Identify which cell holds the provided text, then report its (x, y) central coordinate. 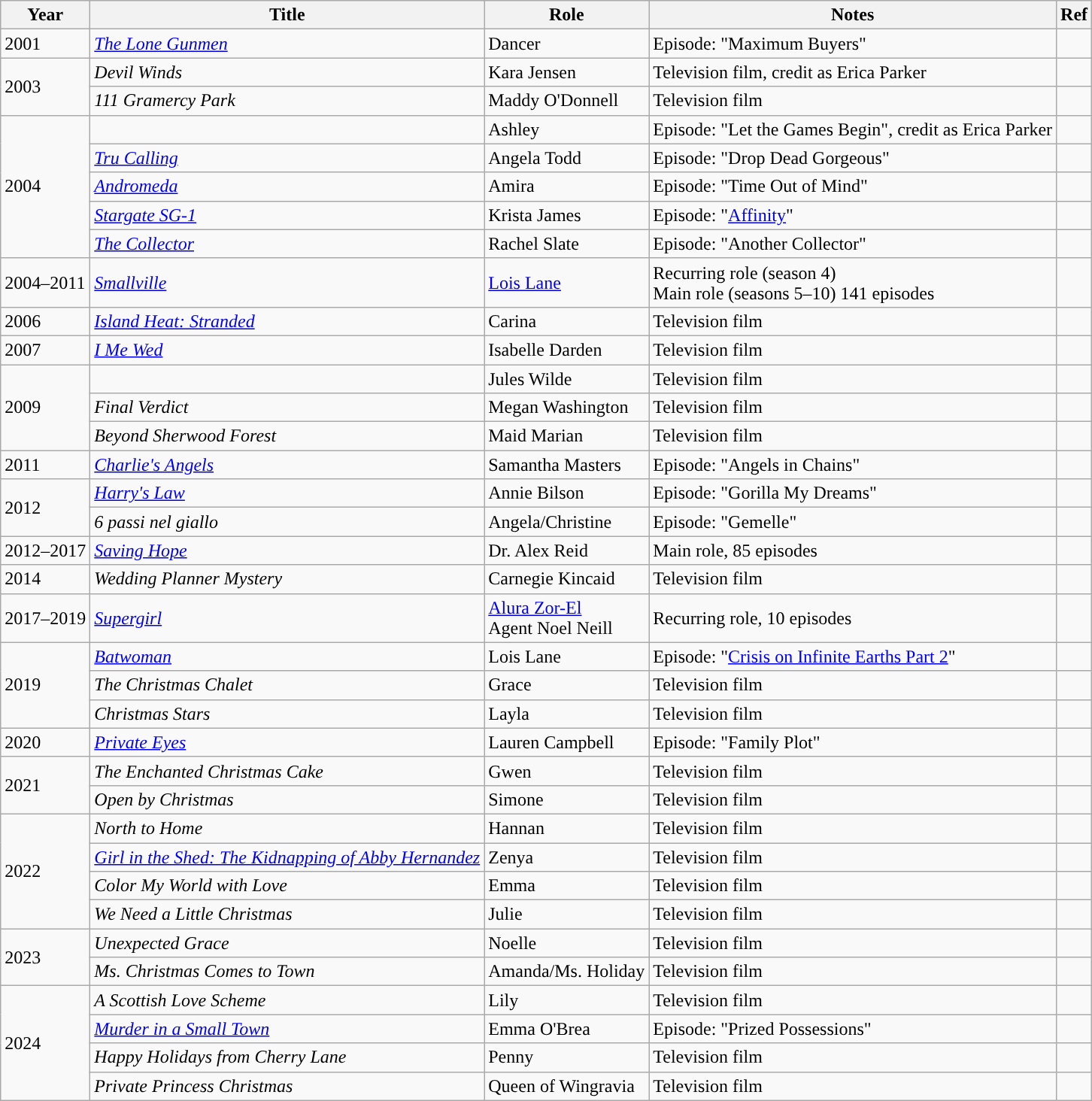
Episode: "Another Collector" (853, 244)
Episode: "Affinity" (853, 215)
2012–2017 (45, 550)
2017–2019 (45, 618)
Color My World with Love (287, 886)
2012 (45, 508)
Main role, 85 episodes (853, 550)
Ms. Christmas Comes to Town (287, 972)
2007 (45, 350)
Private Princess Christmas (287, 1086)
Wedding Planner Mystery (287, 579)
2019 (45, 685)
Year (45, 15)
Happy Holidays from Cherry Lane (287, 1057)
Episode: "Drop Dead Gorgeous" (853, 158)
Open by Christmas (287, 799)
2004 (45, 187)
Charlie's Angels (287, 465)
Simone (567, 799)
Zenya (567, 857)
Christmas Stars (287, 714)
The Collector (287, 244)
Dancer (567, 44)
Island Heat: Stranded (287, 321)
Final Verdict (287, 408)
Episode: "Time Out of Mind" (853, 187)
Gwen (567, 771)
Episode: "Family Plot" (853, 742)
Murder in a Small Town (287, 1029)
A Scottish Love Scheme (287, 1000)
2004–2011 (45, 283)
Emma (567, 886)
Angela Todd (567, 158)
The Enchanted Christmas Cake (287, 771)
2022 (45, 871)
2014 (45, 579)
We Need a Little Christmas (287, 914)
North to Home (287, 828)
2009 (45, 407)
Batwoman (287, 657)
Television film, credit as Erica Parker (853, 72)
Devil Winds (287, 72)
Krista James (567, 215)
Annie Bilson (567, 493)
Lily (567, 1000)
Kara Jensen (567, 72)
The Lone Gunmen (287, 44)
2023 (45, 957)
Amanda/Ms. Holiday (567, 972)
I Me Wed (287, 350)
2006 (45, 321)
111 Gramercy Park (287, 101)
Alura Zor-ElAgent Noel Neill (567, 618)
Grace (567, 685)
Ref (1074, 15)
Jules Wilde (567, 378)
Angela/Christine (567, 522)
Maid Marian (567, 436)
Layla (567, 714)
Samantha Masters (567, 465)
Emma O'Brea (567, 1029)
Stargate SG-1 (287, 215)
Megan Washington (567, 408)
Episode: "Gorilla My Dreams" (853, 493)
Unexpected Grace (287, 943)
Episode: "Gemelle" (853, 522)
Ashley (567, 129)
Girl in the Shed: The Kidnapping of Abby Hernandez (287, 857)
Title (287, 15)
Role (567, 15)
Carnegie Kincaid (567, 579)
6 passi nel giallo (287, 522)
Supergirl (287, 618)
Saving Hope (287, 550)
2021 (45, 785)
Dr. Alex Reid (567, 550)
Episode: "Let the Games Begin", credit as Erica Parker (853, 129)
Queen of Wingravia (567, 1086)
The Christmas Chalet (287, 685)
Notes (853, 15)
Hannan (567, 828)
Recurring role (season 4)Main role (seasons 5–10) 141 episodes (853, 283)
Recurring role, 10 episodes (853, 618)
Isabelle Darden (567, 350)
Rachel Slate (567, 244)
Private Eyes (287, 742)
Beyond Sherwood Forest (287, 436)
Harry's Law (287, 493)
Episode: "Maximum Buyers" (853, 44)
Smallville (287, 283)
Amira (567, 187)
Carina (567, 321)
Episode: "Prized Possessions" (853, 1029)
2003 (45, 86)
Maddy O'Donnell (567, 101)
Tru Calling (287, 158)
2011 (45, 465)
Andromeda (287, 187)
2020 (45, 742)
2024 (45, 1043)
Julie (567, 914)
Lauren Campbell (567, 742)
Noelle (567, 943)
Episode: "Crisis on Infinite Earths Part 2" (853, 657)
2001 (45, 44)
Penny (567, 1057)
Episode: "Angels in Chains" (853, 465)
